Locate the cell with the specified text and output its (X, Y) center coordinate. 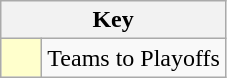
Key (114, 20)
Teams to Playoffs (134, 58)
